Identify which cell holds the provided text, then report its [X, Y] central coordinate. 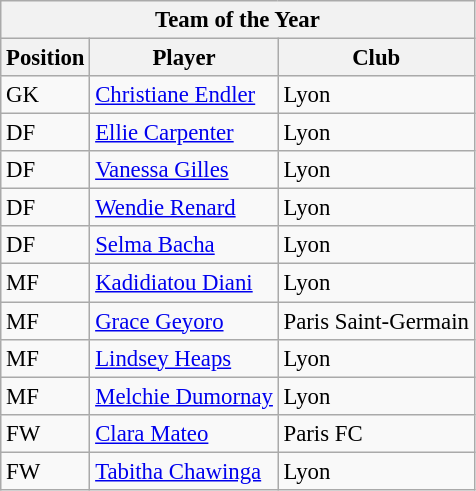
Tabitha Chawinga [184, 471]
Wendie Renard [184, 208]
Paris Saint-Germain [376, 321]
Christiane Endler [184, 95]
Ellie Carpenter [184, 133]
Lindsey Heaps [184, 358]
Grace Geyoro [184, 321]
GK [46, 95]
Kadidiatou Diani [184, 283]
Selma Bacha [184, 245]
Paris FC [376, 433]
Player [184, 58]
Vanessa Gilles [184, 170]
Team of the Year [238, 20]
Club [376, 58]
Clara Mateo [184, 433]
Melchie Dumornay [184, 396]
Position [46, 58]
